From the cell containing the given text, extract its center point as (x, y) coordinate. 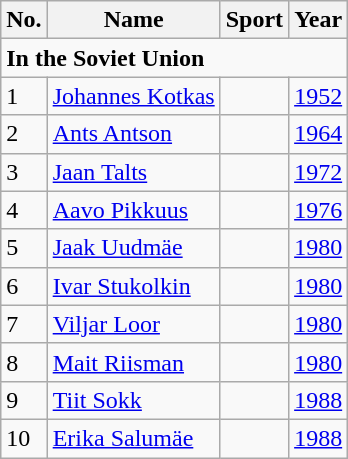
In the Soviet Union (174, 58)
4 (24, 210)
Johannes Kotkas (134, 96)
5 (24, 248)
9 (24, 400)
1972 (318, 172)
2 (24, 134)
Tiit Sokk (134, 400)
7 (24, 324)
1964 (318, 134)
10 (24, 438)
Ants Antson (134, 134)
1976 (318, 210)
1952 (318, 96)
1 (24, 96)
6 (24, 286)
Sport (254, 20)
Mait Riisman (134, 362)
Aavo Pikkuus (134, 210)
Jaan Talts (134, 172)
3 (24, 172)
Ivar Stukolkin (134, 286)
Viljar Loor (134, 324)
Year (318, 20)
Erika Salumäe (134, 438)
Name (134, 20)
8 (24, 362)
No. (24, 20)
Jaak Uudmäe (134, 248)
